Capture the cell that displays the provided text and extract its [X, Y] central coordinate. 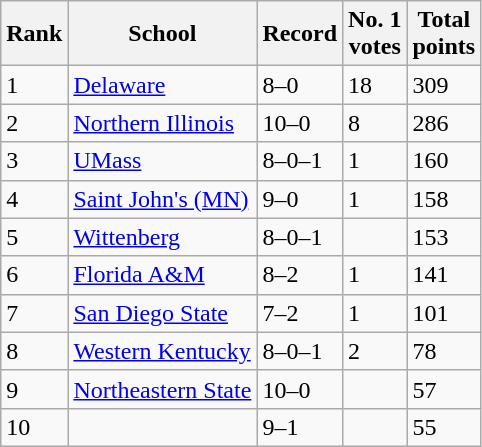
Saint John's (MN) [162, 199]
158 [444, 199]
6 [34, 275]
78 [444, 351]
141 [444, 275]
Rank [34, 34]
Delaware [162, 85]
Western Kentucky [162, 351]
Florida A&M [162, 275]
No. 1votes [375, 34]
School [162, 34]
286 [444, 123]
Wittenberg [162, 237]
8–0 [300, 85]
9 [34, 389]
Totalpoints [444, 34]
7 [34, 313]
3 [34, 161]
18 [375, 85]
5 [34, 237]
4 [34, 199]
9–0 [300, 199]
UMass [162, 161]
San Diego State [162, 313]
Northern Illinois [162, 123]
57 [444, 389]
10 [34, 427]
7–2 [300, 313]
8–2 [300, 275]
Record [300, 34]
Northeastern State [162, 389]
101 [444, 313]
309 [444, 85]
9–1 [300, 427]
160 [444, 161]
153 [444, 237]
55 [444, 427]
